Determine the (X, Y) coordinate at the center of the cell enclosing the given text.  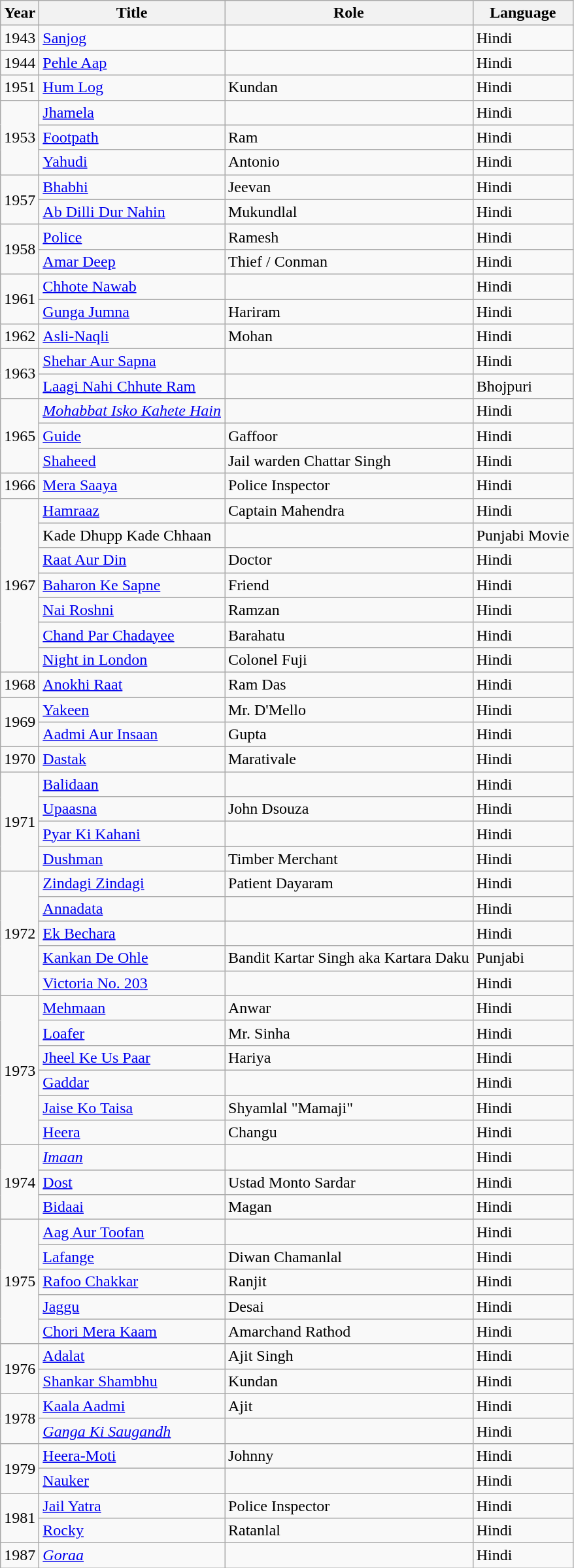
Punjabi Movie (523, 535)
Raat Aur Din (132, 560)
Hariram (349, 312)
Bhabhi (132, 187)
Guide (132, 436)
Role (349, 13)
1957 (20, 199)
Chand Par Chadayee (132, 635)
Gunga Jumna (132, 312)
1961 (20, 299)
Bidaai (132, 1207)
1965 (20, 436)
Imaan (132, 1158)
Bandit Kartar Singh aka Kartara Daku (349, 958)
Upaasna (132, 809)
Magan (349, 1207)
Marativale (349, 759)
Hum Log (132, 88)
Jail Yatra (132, 1505)
Lafange (132, 1257)
1962 (20, 337)
Rocky (132, 1531)
Ramzan (349, 610)
Gupta (349, 735)
Nauker (132, 1480)
Zindagi Zindagi (132, 884)
Mr. D'Mello (349, 709)
1951 (20, 88)
Jaise Ko Taisa (132, 1108)
1969 (20, 722)
Jaggu (132, 1307)
Desai (349, 1307)
1968 (20, 684)
Laagi Nahi Chhute Ram (132, 386)
1966 (20, 486)
Hariya (349, 1058)
Johnny (349, 1456)
Ramesh (349, 237)
Ratanlal (349, 1531)
Ajit (349, 1406)
Thief / Conman (349, 261)
Ram Das (349, 684)
Aadmi Aur Insaan (132, 735)
Year (20, 13)
Friend (349, 585)
Dushman (132, 859)
Changu (349, 1133)
Hamraaz (132, 510)
1953 (20, 137)
Punjabi (523, 958)
Yakeen (132, 709)
Antonio (349, 162)
Pyar Ki Kahani (132, 834)
Ranjit (349, 1282)
Yahudi (132, 162)
Shyamlal "Mamaji" (349, 1108)
Doctor (349, 560)
Bhojpuri (523, 386)
Ab Dilli Dur Nahin (132, 212)
Timber Merchant (349, 859)
Nai Roshni (132, 610)
Victoria No. 203 (132, 983)
Jail warden Chattar Singh (349, 461)
Captain Mahendra (349, 510)
Jheel Ke Us Paar (132, 1058)
1987 (20, 1556)
1973 (20, 1070)
Police (132, 237)
Dastak (132, 759)
Baharon Ke Sapne (132, 585)
Title (132, 13)
1979 (20, 1468)
Mohan (349, 337)
Anwar (349, 1008)
Mera Saaya (132, 486)
Heera-Moti (132, 1456)
Mohabbat Isko Kahete Hain (132, 411)
1972 (20, 933)
Ek Bechara (132, 933)
Shankar Shambhu (132, 1381)
1944 (20, 63)
1967 (20, 585)
1943 (20, 38)
Shehar Aur Sapna (132, 361)
Ajit Singh (349, 1356)
Chhote Nawab (132, 286)
Loafer (132, 1033)
Patient Dayaram (349, 884)
Kaala Aadmi (132, 1406)
Colonel Fuji (349, 659)
Aag Aur Toofan (132, 1232)
Mehmaan (132, 1008)
1978 (20, 1418)
Adalat (132, 1356)
Gaddar (132, 1082)
Goraa (132, 1556)
Kankan De Ohle (132, 958)
Sanjog (132, 38)
Chori Mera Kaam (132, 1331)
Pehle Aap (132, 63)
1976 (20, 1369)
Ganga Ki Saugandh (132, 1431)
Kade Dhupp Kade Chhaan (132, 535)
Anokhi Raat (132, 684)
1975 (20, 1282)
Jhamela (132, 112)
Barahatu (349, 635)
1970 (20, 759)
Annadata (132, 909)
Mukundlal (349, 212)
1971 (20, 822)
Gaffoor (349, 436)
Footpath (132, 137)
1974 (20, 1182)
1963 (20, 374)
Ram (349, 137)
Mr. Sinha (349, 1033)
Shaheed (132, 461)
1958 (20, 249)
Diwan Chamanlal (349, 1257)
Balidaan (132, 784)
Language (523, 13)
Dost (132, 1182)
Heera (132, 1133)
Rafoo Chakkar (132, 1282)
Ustad Monto Sardar (349, 1182)
John Dsouza (349, 809)
Night in London (132, 659)
Asli-Naqli (132, 337)
Amarchand Rathod (349, 1331)
Amar Deep (132, 261)
1981 (20, 1518)
Jeevan (349, 187)
